Search for the cell housing the specified text and yield its [x, y] center coordinate. 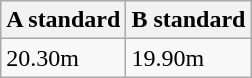
A standard [64, 20]
B standard [188, 20]
19.90m [188, 58]
20.30m [64, 58]
